Search for the cell housing the specified text and yield its [X, Y] center coordinate. 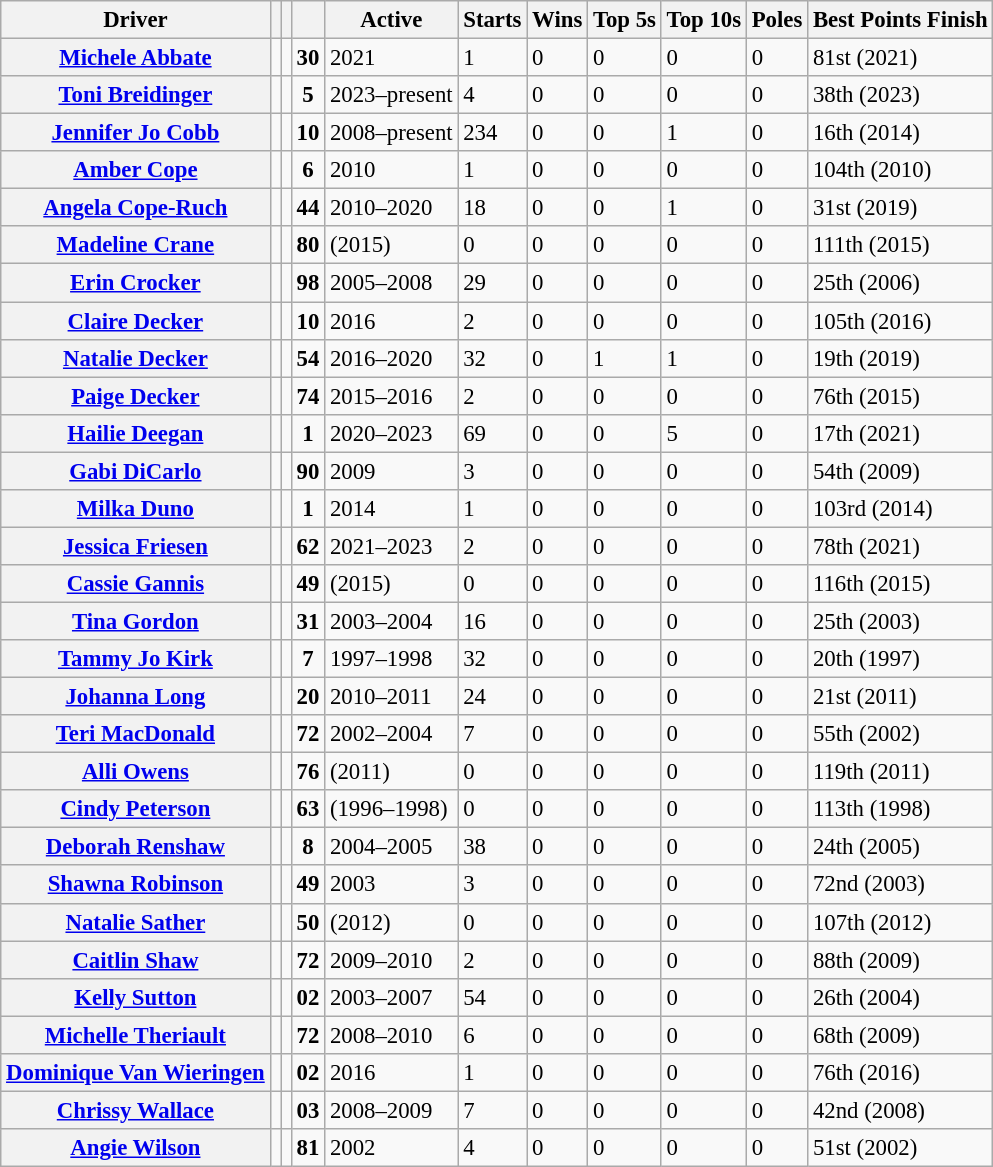
2008–present [392, 133]
98 [308, 283]
20 [308, 697]
Top 5s [625, 20]
54th (2009) [900, 471]
Dominique Van Wieringen [136, 1073]
2014 [392, 509]
18 [492, 208]
2010–2020 [392, 208]
Driver [136, 20]
63 [308, 809]
76th (2015) [900, 396]
8 [308, 847]
2008–2010 [392, 1035]
Natalie Sather [136, 922]
81 [308, 1148]
21st (2011) [900, 697]
Tina Gordon [136, 621]
Cindy Peterson [136, 809]
30 [308, 58]
76th (2016) [900, 1073]
16 [492, 621]
2004–2005 [392, 847]
42nd (2008) [900, 1110]
Deborah Renshaw [136, 847]
81st (2021) [900, 58]
2010 [392, 170]
2008–2009 [392, 1110]
Paige Decker [136, 396]
119th (2011) [900, 772]
Natalie Decker [136, 358]
2002 [392, 1148]
Shawna Robinson [136, 885]
2010–2011 [392, 697]
50 [308, 922]
44 [308, 208]
104th (2010) [900, 170]
(2012) [392, 922]
(1996–1998) [392, 809]
(2011) [392, 772]
20th (1997) [900, 659]
2002–2004 [392, 734]
Michelle Theriault [136, 1035]
Claire Decker [136, 321]
2020–2023 [392, 433]
Johanna Long [136, 697]
68th (2009) [900, 1035]
29 [492, 283]
38th (2023) [900, 95]
111th (2015) [900, 245]
2009–2010 [392, 960]
Milka Duno [136, 509]
16th (2014) [900, 133]
Wins [558, 20]
Caitlin Shaw [136, 960]
17th (2021) [900, 433]
Angie Wilson [136, 1148]
116th (2015) [900, 584]
38 [492, 847]
55th (2002) [900, 734]
03 [308, 1110]
Erin Crocker [136, 283]
Gabi DiCarlo [136, 471]
2003–2007 [392, 997]
Top 10s [704, 20]
69 [492, 433]
51st (2002) [900, 1148]
Cassie Gannis [136, 584]
2021–2023 [392, 546]
Tammy Jo Kirk [136, 659]
2003 [392, 885]
Kelly Sutton [136, 997]
Michele Abbate [136, 58]
Amber Cope [136, 170]
2015–2016 [392, 396]
24 [492, 697]
31st (2019) [900, 208]
72nd (2003) [900, 885]
19th (2019) [900, 358]
2005–2008 [392, 283]
2003–2004 [392, 621]
78th (2021) [900, 546]
24th (2005) [900, 847]
113th (1998) [900, 809]
25th (2006) [900, 283]
Madeline Crane [136, 245]
Starts [492, 20]
107th (2012) [900, 922]
Teri MacDonald [136, 734]
26th (2004) [900, 997]
Chrissy Wallace [136, 1110]
103rd (2014) [900, 509]
Toni Breidinger [136, 95]
Active [392, 20]
Poles [776, 20]
105th (2016) [900, 321]
2009 [392, 471]
234 [492, 133]
88th (2009) [900, 960]
Angela Cope-Ruch [136, 208]
80 [308, 245]
Jennifer Jo Cobb [136, 133]
Best Points Finish [900, 20]
31 [308, 621]
74 [308, 396]
1997–1998 [392, 659]
2021 [392, 58]
76 [308, 772]
90 [308, 471]
2016–2020 [392, 358]
Alli Owens [136, 772]
25th (2003) [900, 621]
2023–present [392, 95]
Jessica Friesen [136, 546]
62 [308, 546]
Hailie Deegan [136, 433]
